For the text-containing cell, return its midpoint in [X, Y] coordinate format. 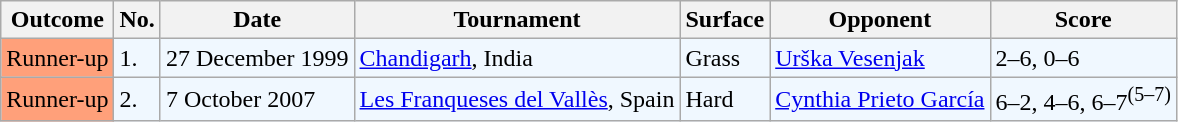
Tournament [517, 20]
2–6, 0–6 [1083, 58]
Urška Vesenjak [880, 58]
2. [137, 100]
Outcome [58, 20]
Les Franqueses del Vallès, Spain [517, 100]
6–2, 4–6, 6–7(5–7) [1083, 100]
Cynthia Prieto García [880, 100]
Date [257, 20]
7 October 2007 [257, 100]
No. [137, 20]
1. [137, 58]
27 December 1999 [257, 58]
Chandigarh, India [517, 58]
Opponent [880, 20]
Score [1083, 20]
Hard [725, 100]
Surface [725, 20]
Grass [725, 58]
